Identify which cell holds the provided text, then report its (X, Y) central coordinate. 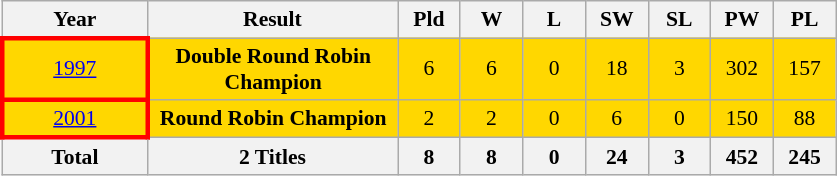
Double Round Robin Champion (272, 68)
150 (742, 118)
24 (616, 156)
18 (616, 68)
88 (804, 118)
Result (272, 20)
PW (742, 20)
Round Robin Champion (272, 118)
SL (680, 20)
SW (616, 20)
1997 (74, 68)
PL (804, 20)
L (554, 20)
302 (742, 68)
245 (804, 156)
157 (804, 68)
Total (74, 156)
W (492, 20)
2 Titles (272, 156)
Pld (430, 20)
Year (74, 20)
2001 (74, 118)
452 (742, 156)
